Return [x, y] of the center of cell containing provided text 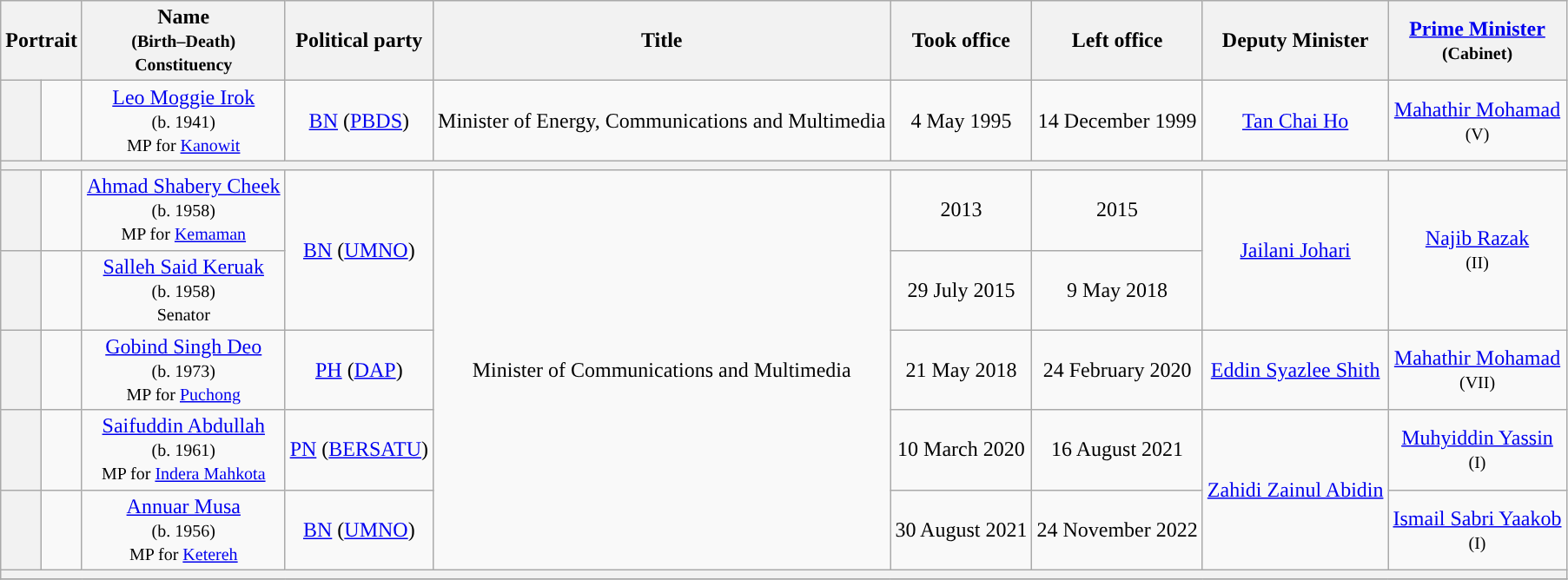
Mahathir Mohamad(VII) [1477, 370]
Gobind Singh Deo(b. 1973) MP for Puchong [183, 370]
PN (BERSATU) [359, 450]
Ahmad Shabery Cheek(b. 1958)MP for Kemaman [183, 210]
4 May 1995 [961, 121]
24 February 2020 [1117, 370]
Title [662, 41]
BN (PBDS) [359, 121]
Portrait [42, 41]
Tan Chai Ho [1295, 121]
Mahathir Mohamad(V) [1477, 121]
29 July 2015 [961, 290]
Prime Minister(Cabinet) [1477, 41]
Name(Birth–Death)Constituency [183, 41]
21 May 2018 [961, 370]
24 November 2022 [1117, 530]
Leo Moggie Irok(b. 1941)MP for Kanowit [183, 121]
30 August 2021 [961, 530]
Minister of Energy, Communications and Multimedia [662, 121]
9 May 2018 [1117, 290]
Ismail Sabri Yaakob(I) [1477, 530]
Saifuddin Abdullah(b. 1961)MP for Indera Mahkota [183, 450]
Jailani Johari [1295, 250]
Najib Razak(II) [1477, 250]
16 August 2021 [1117, 450]
Annuar Musa(b. 1956)MP for Ketereh [183, 530]
Zahidi Zainul Abidin [1295, 490]
PH (DAP) [359, 370]
Minister of Communications and Multimedia [662, 370]
2013 [961, 210]
Left office [1117, 41]
Salleh Said Keruak(b. 1958)Senator [183, 290]
Deputy Minister [1295, 41]
10 March 2020 [961, 450]
Eddin Syazlee Shith [1295, 370]
14 December 1999 [1117, 121]
Political party [359, 41]
Took office [961, 41]
Muhyiddin Yassin(I) [1477, 450]
2015 [1117, 210]
